Provide the (x, y) coordinate of the cell's center where the given text is located.  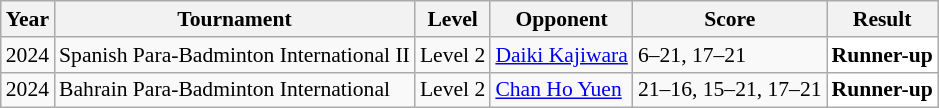
6–21, 17–21 (730, 55)
Bahrain Para-Badminton International (234, 90)
21–16, 15–21, 17–21 (730, 90)
Level (452, 19)
Daiki Kajiwara (562, 55)
Spanish Para-Badminton International II (234, 55)
Result (882, 19)
Year (28, 19)
Score (730, 19)
Opponent (562, 19)
Tournament (234, 19)
Chan Ho Yuen (562, 90)
